Capture the cell that displays the provided text and extract its (X, Y) central coordinate. 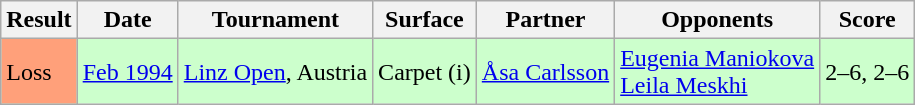
Carpet (i) (425, 72)
Result (39, 20)
Date (128, 20)
Åsa Carlsson (545, 72)
Surface (425, 20)
Loss (39, 72)
Eugenia Maniokova Leila Meskhi (718, 72)
Tournament (275, 20)
Feb 1994 (128, 72)
Linz Open, Austria (275, 72)
Partner (545, 20)
2–6, 2–6 (868, 72)
Score (868, 20)
Opponents (718, 20)
